Provide the (X, Y) coordinate of the cell's center where the given text is located.  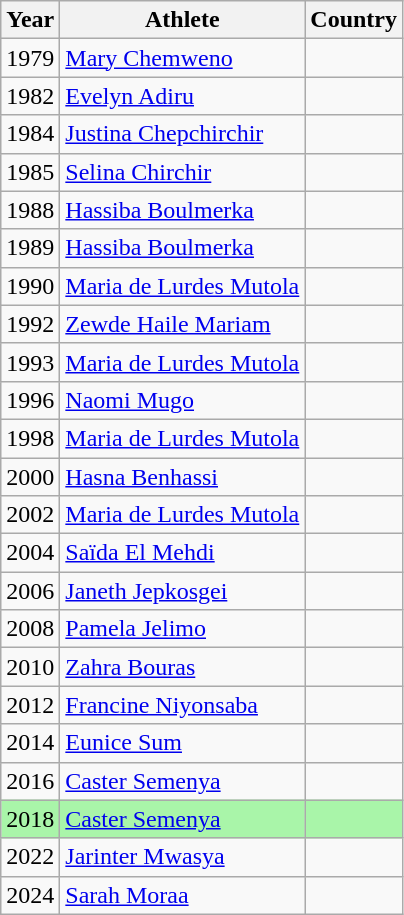
2002 (30, 515)
Selina Chirchir (182, 172)
2016 (30, 781)
Zewde Haile Mariam (182, 324)
Sarah Moraa (182, 895)
2010 (30, 667)
2006 (30, 591)
Zahra Bouras (182, 667)
Eunice Sum (182, 743)
2012 (30, 705)
2004 (30, 553)
Evelyn Adiru (182, 96)
Saïda El Mehdi (182, 553)
Janeth Jepkosgei (182, 591)
2022 (30, 857)
1985 (30, 172)
2018 (30, 819)
Naomi Mugo (182, 400)
1996 (30, 400)
1998 (30, 438)
2014 (30, 743)
Country (354, 20)
1989 (30, 248)
1979 (30, 58)
Year (30, 20)
1984 (30, 134)
2008 (30, 629)
Athlete (182, 20)
2000 (30, 477)
Francine Niyonsaba (182, 705)
1993 (30, 362)
Mary Chemweno (182, 58)
1982 (30, 96)
1990 (30, 286)
2024 (30, 895)
1988 (30, 210)
Jarinter Mwasya (182, 857)
Hasna Benhassi (182, 477)
1992 (30, 324)
Pamela Jelimo (182, 629)
Justina Chepchirchir (182, 134)
